Identify which cell holds the provided text, then report its [x, y] central coordinate. 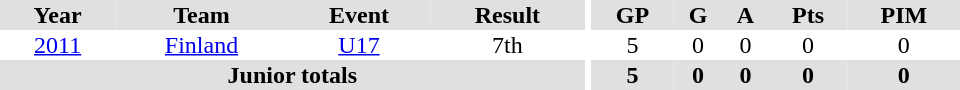
U17 [359, 45]
GP [632, 15]
A [746, 15]
Event [359, 15]
Team [202, 15]
Year [58, 15]
G [698, 15]
7th [507, 45]
Finland [202, 45]
Junior totals [292, 75]
2011 [58, 45]
Result [507, 15]
PIM [904, 15]
Pts [808, 15]
